Scan for the cell matching the given text and deliver its [x, y] coordinate at center. 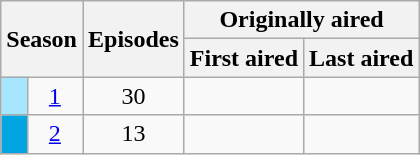
30 [133, 96]
Season [42, 39]
13 [133, 134]
Originally aired [302, 20]
Episodes [133, 39]
First aired [244, 58]
2 [54, 134]
Last aired [362, 58]
1 [54, 96]
